For the text-containing cell, return its midpoint in [X, Y] coordinate format. 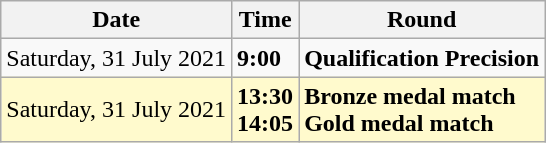
13:3014:05 [266, 110]
Qualification Precision [422, 58]
Bronze medal matchGold medal match [422, 110]
Time [266, 20]
Round [422, 20]
9:00 [266, 58]
Date [116, 20]
